Locate the cell with the specified text and output its (X, Y) center coordinate. 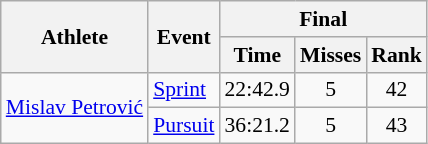
43 (396, 126)
Event (184, 36)
Athlete (74, 36)
Final (322, 19)
Pursuit (184, 126)
22:42.9 (256, 90)
Sprint (184, 90)
Mislav Petrović (74, 108)
36:21.2 (256, 126)
Time (256, 55)
Misses (330, 55)
42 (396, 90)
Rank (396, 55)
